Capture the cell that displays the provided text and extract its [X, Y] central coordinate. 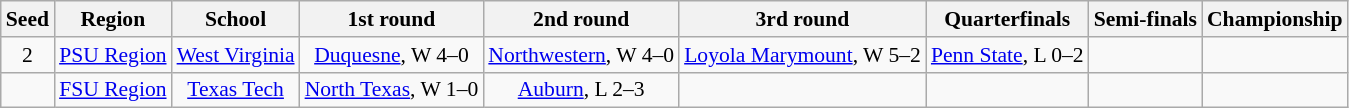
Penn State, L 0–2 [1008, 55]
3rd round [802, 19]
2 [28, 55]
Quarterfinals [1008, 19]
1st round [392, 19]
Duquesne, W 4–0 [392, 55]
Loyola Marymount, W 5–2 [802, 55]
Semi-finals [1146, 19]
2nd round [581, 19]
School [236, 19]
Auburn, L 2–3 [581, 90]
PSU Region [112, 55]
FSU Region [112, 90]
Seed [28, 19]
Region [112, 19]
Championship [1275, 19]
Texas Tech [236, 90]
West Virginia [236, 55]
North Texas, W 1–0 [392, 90]
Northwestern, W 4–0 [581, 55]
